Output the [X, Y] coordinate of the center of the cell containing the given text.  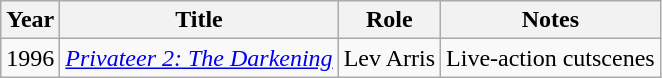
Notes [551, 20]
Privateer 2: The Darkening [199, 58]
Lev Arris [389, 58]
Title [199, 20]
Year [30, 20]
1996 [30, 58]
Role [389, 20]
Live-action cutscenes [551, 58]
